Extract the [X, Y] coordinate from the center of the cell holding the provided text.  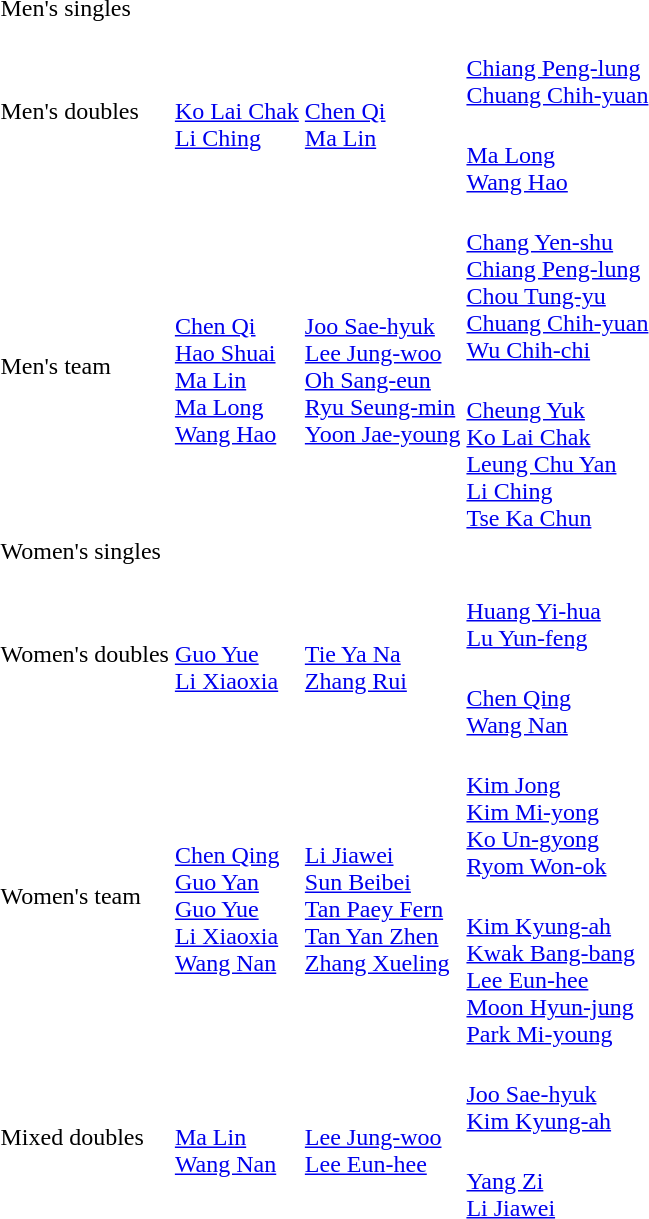
Joo Sae-hyukLee Jung-wooOh Sang-eunRyu Seung-minYoon Jae-young [382, 366]
Chen QiMa Lin [382, 112]
Ko Lai ChakLi Ching [236, 112]
Tie Ya NaZhang Rui [382, 654]
Li JiaweiSun BeibeiTan Paey FernTan Yan ZhenZhang Xueling [382, 896]
Guo YueLi Xiaoxia [236, 654]
Chen QingGuo YanGuo YueLi XiaoxiaWang Nan [236, 896]
Chen QiHao ShuaiMa LinMa LongWang Hao [236, 366]
